Return the [x, y] coordinate for the center point of the cell that contains the specified text.  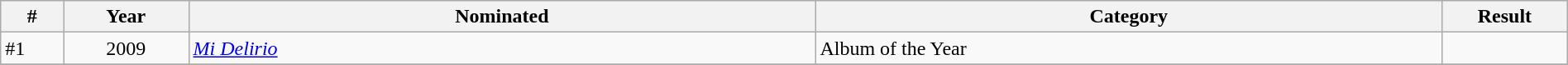
Mi Delirio [502, 48]
Year [126, 17]
2009 [126, 48]
Nominated [502, 17]
Category [1129, 17]
Album of the Year [1129, 48]
# [32, 17]
Result [1505, 17]
#1 [32, 48]
